Return [X, Y] of the center of cell containing provided text 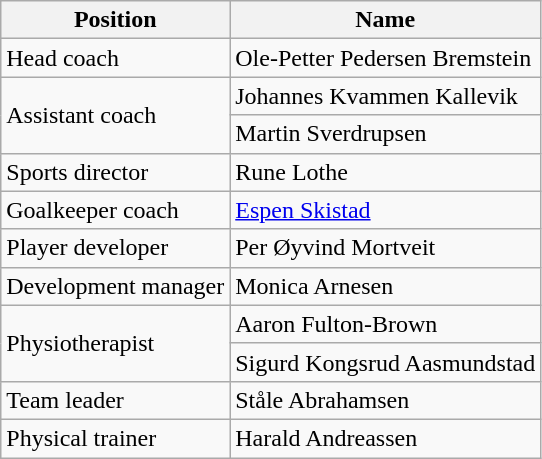
Goalkeeper coach [116, 210]
Rune Lothe [386, 172]
Sigurd Kongsrud Aasmundstad [386, 362]
Monica Arnesen [386, 286]
Position [116, 20]
Sports director [116, 172]
Aaron Fulton-Brown [386, 324]
Johannes Kvammen Kallevik [386, 96]
Ståle Abrahamsen [386, 400]
Per Øyvind Mortveit [386, 248]
Physical trainer [116, 438]
Ole-Petter Pedersen Bremstein [386, 58]
Name [386, 20]
Head coach [116, 58]
Team leader [116, 400]
Espen Skistad [386, 210]
Assistant coach [116, 115]
Development manager [116, 286]
Martin Sverdrupsen [386, 134]
Physiotherapist [116, 343]
Harald Andreassen [386, 438]
Player developer [116, 248]
